Scan for the cell matching the given text and deliver its [x, y] coordinate at center. 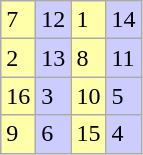
7 [18, 20]
11 [124, 58]
15 [88, 134]
3 [54, 96]
5 [124, 96]
8 [88, 58]
16 [18, 96]
12 [54, 20]
4 [124, 134]
1 [88, 20]
10 [88, 96]
14 [124, 20]
2 [18, 58]
13 [54, 58]
9 [18, 134]
6 [54, 134]
